Locate the cell with the specified text and output its (x, y) center coordinate. 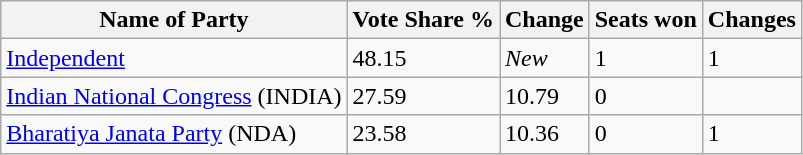
10.36 (545, 134)
Independent (174, 58)
Bharatiya Janata Party (NDA) (174, 134)
Change (545, 20)
Vote Share % (423, 20)
Seats won (646, 20)
10.79 (545, 96)
Name of Party (174, 20)
27.59 (423, 96)
Indian National Congress (INDIA) (174, 96)
Changes (752, 20)
23.58 (423, 134)
48.15 (423, 58)
New (545, 58)
